Find where the given text appears and provide that cell's center as (X, Y) coordinate. 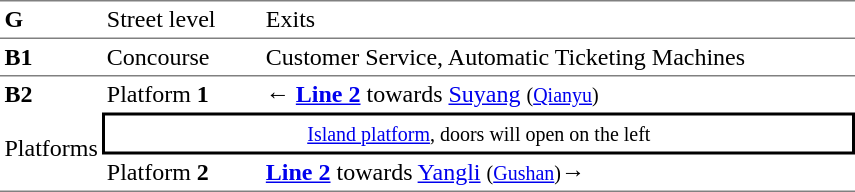
Exits (558, 19)
B1 (51, 58)
Platform 1 (182, 94)
Customer Service, Automatic Ticketing Machines (558, 58)
Street level (182, 19)
Line 2 towards Yangli (Gushan)→ (558, 173)
← Line 2 towards Suyang (Qianyu) (558, 94)
Concourse (182, 58)
B2Platforms (51, 134)
G (51, 19)
Platform 2 (182, 173)
Island platform, doors will open on the left (478, 133)
